Pinpoint the cell where the given text exists, returning its [X, Y] midpoint coordinate. 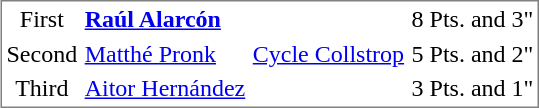
Raúl Alarcón [166, 20]
3 Pts. and 1" [473, 88]
Third [42, 88]
Second [42, 54]
8 Pts. and 3" [473, 20]
Cycle Collstrop [328, 54]
Aitor Hernández [166, 88]
Matthé Pronk [166, 54]
First [42, 20]
5 Pts. and 2" [473, 54]
